From the cell containing the given text, extract its center point as (x, y) coordinate. 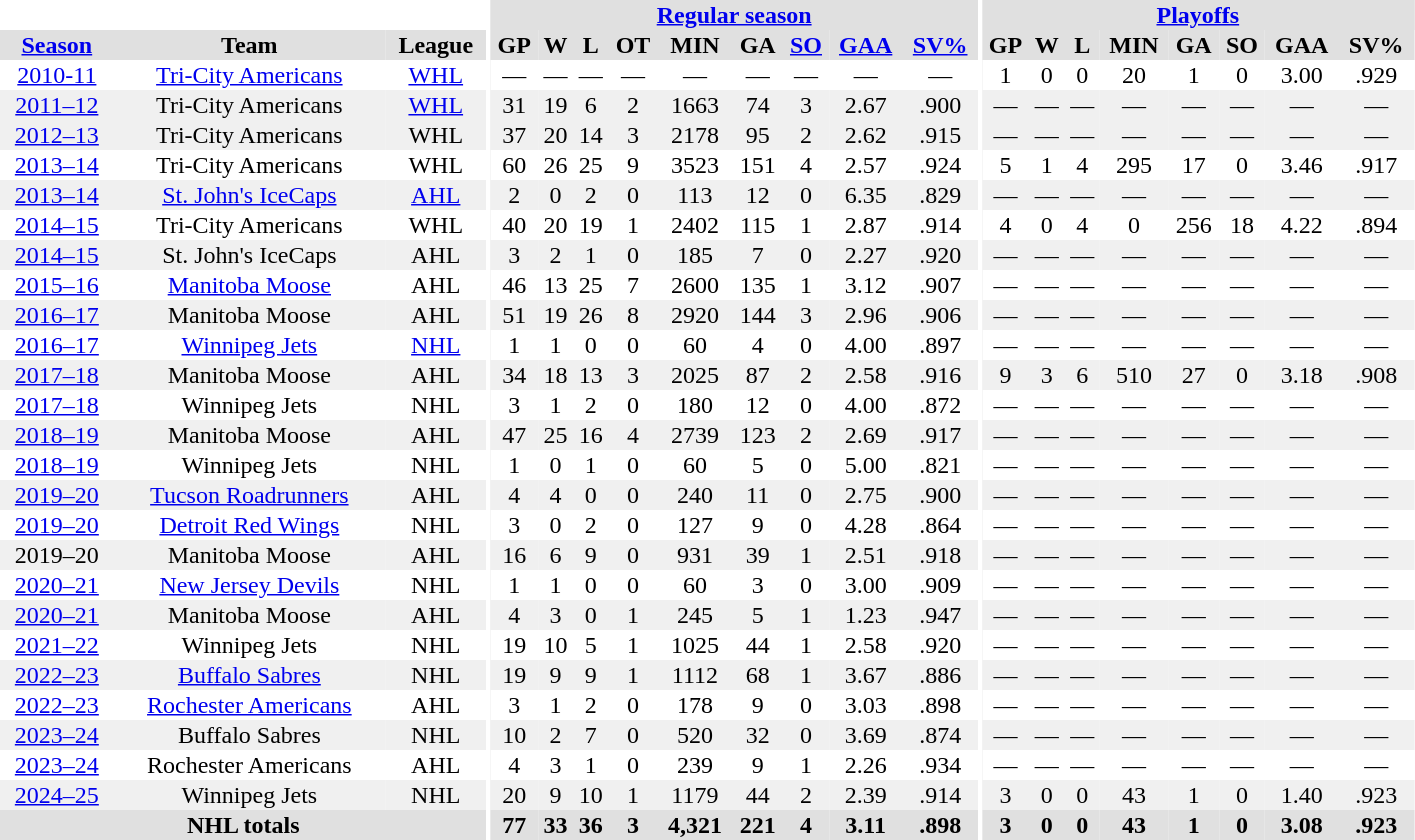
17 (1194, 165)
3.08 (1302, 825)
6.35 (866, 195)
2739 (695, 435)
180 (695, 405)
95 (758, 135)
Regular season (734, 15)
240 (695, 495)
3.69 (866, 735)
2.51 (866, 555)
2.57 (866, 165)
.864 (940, 525)
2.75 (866, 495)
151 (758, 165)
.906 (940, 315)
5.00 (866, 465)
.829 (940, 195)
68 (758, 675)
Tucson Roadrunners (250, 495)
245 (695, 615)
2.96 (866, 315)
3.12 (866, 285)
51 (514, 315)
3523 (695, 165)
8 (632, 315)
New Jersey Devils (250, 585)
127 (695, 525)
Detroit Red Wings (250, 525)
74 (758, 105)
32 (758, 735)
14 (590, 135)
1.40 (1302, 795)
.897 (940, 345)
33 (556, 825)
Season (57, 45)
.924 (940, 165)
.918 (940, 555)
2021–22 (57, 645)
1112 (695, 675)
3.03 (866, 705)
2178 (695, 135)
144 (758, 315)
87 (758, 375)
2.39 (866, 795)
47 (514, 435)
39 (758, 555)
1025 (695, 645)
.886 (940, 675)
178 (695, 705)
510 (1134, 375)
46 (514, 285)
221 (758, 825)
.908 (1376, 375)
2920 (695, 315)
2025 (695, 375)
113 (695, 195)
2.62 (866, 135)
520 (695, 735)
2015–16 (57, 285)
295 (1134, 165)
31 (514, 105)
239 (695, 765)
37 (514, 135)
OT (632, 45)
Playoffs (1198, 15)
34 (514, 375)
.947 (940, 615)
1663 (695, 105)
931 (695, 555)
3.18 (1302, 375)
.907 (940, 285)
.934 (940, 765)
.909 (940, 585)
2011–12 (57, 105)
185 (695, 255)
.821 (940, 465)
.894 (1376, 225)
11 (758, 495)
36 (590, 825)
3.46 (1302, 165)
2010-11 (57, 75)
3.11 (866, 825)
.915 (940, 135)
4.22 (1302, 225)
27 (1194, 375)
League (436, 45)
2.27 (866, 255)
2024–25 (57, 795)
4.28 (866, 525)
2402 (695, 225)
Team (250, 45)
1179 (695, 795)
2.87 (866, 225)
135 (758, 285)
123 (758, 435)
.916 (940, 375)
115 (758, 225)
40 (514, 225)
.872 (940, 405)
256 (1194, 225)
2012–13 (57, 135)
4,321 (695, 825)
.929 (1376, 75)
1.23 (866, 615)
2.26 (866, 765)
2.67 (866, 105)
3.67 (866, 675)
NHL totals (244, 825)
2600 (695, 285)
77 (514, 825)
.874 (940, 735)
2.69 (866, 435)
